Capture the cell that displays the provided text and extract its (x, y) central coordinate. 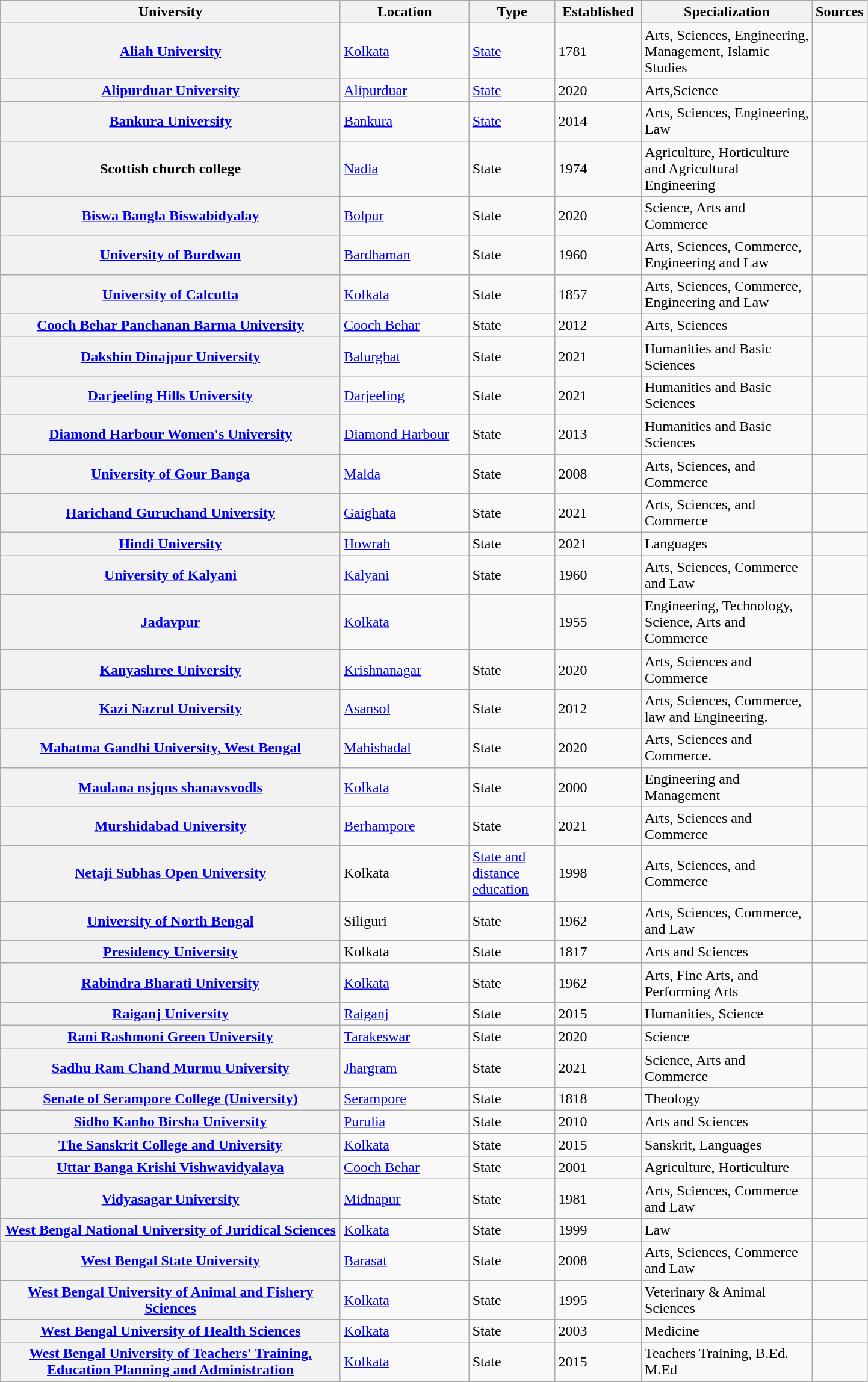
Diamond Harbour (405, 435)
Kalyani (405, 575)
West Bengal University of Health Sciences (171, 1331)
Law (727, 1230)
Mahatma Gandhi University, West Bengal (171, 748)
Established (598, 12)
Bankura University (171, 122)
Darjeeling (405, 395)
Diamond Harbour Women's University (171, 435)
Arts, Sciences, Engineering, Management, Islamic Studies (727, 51)
Barasat (405, 1260)
West Bengal University of Teachers' Training, Education Planning and Administration (171, 1362)
1818 (598, 1099)
Raiganj University (171, 1014)
State and distance education (512, 873)
Nadia (405, 169)
Engineering, Technology, Science, Arts and Commerce (727, 622)
Cooch Behar Panchanan Barma University (171, 325)
Agriculture, Horticulture and Agricultural Engineering (727, 169)
University of Gour Banga (171, 473)
Arts,Science (727, 90)
Jhargram (405, 1068)
Biswa Bangla Biswabidyalay (171, 215)
1781 (598, 51)
Aliah University (171, 51)
Arts, Sciences and Commerce. (727, 748)
1955 (598, 622)
Howrah (405, 544)
2003 (598, 1331)
1974 (598, 169)
Location (405, 12)
Agriculture, Horticulture (727, 1168)
Type (512, 12)
Midnapur (405, 1199)
Alipurduar (405, 90)
Arts, Fine Arts, and Performing Arts (727, 982)
Sidho Kanho Birsha University (171, 1122)
University of Calcutta (171, 294)
Berhampore (405, 826)
Jadavpur (171, 622)
University of Burdwan (171, 255)
1999 (598, 1230)
Arts, Sciences, Commerce, and Law (727, 921)
Purulia (405, 1122)
Scottish church college (171, 169)
Bankura (405, 122)
Mahishadal (405, 748)
Raiganj (405, 1014)
Rabindra Bharati University (171, 982)
University of Kalyani (171, 575)
West Bengal National University of Juridical Sciences (171, 1230)
2014 (598, 122)
1998 (598, 873)
The Sanskrit College and University (171, 1145)
West Bengal State University (171, 1260)
Murshidabad University (171, 826)
Balurghat (405, 356)
Humanities, Science (727, 1014)
Serampore (405, 1099)
Uttar Banga Krishi Vishwavidyalaya (171, 1168)
Science (727, 1036)
Siliguri (405, 921)
West Bengal University of Animal and Fishery Sciences (171, 1300)
Theology (727, 1099)
Dakshin Dinajpur University (171, 356)
Arts, Sciences (727, 325)
2000 (598, 787)
Arts, Sciences, Engineering, Law (727, 122)
Bolpur (405, 215)
Rani Rashmoni Green University (171, 1036)
Netaji Subhas Open University (171, 873)
University (171, 12)
Harichand Guruchand University (171, 513)
Senate of Serampore College (University) (171, 1099)
Engineering and Management (727, 787)
Medicine (727, 1331)
Kazi Nazrul University (171, 709)
1857 (598, 294)
2013 (598, 435)
Tarakeswar (405, 1036)
2010 (598, 1122)
Hindi University (171, 544)
1817 (598, 952)
Sadhu Ram Chand Murmu University (171, 1068)
Veterinary & Animal Sciences (727, 1300)
Sources (839, 12)
1981 (598, 1199)
Arts, Sciences, Commerce, law and Engineering. (727, 709)
Gaighata (405, 513)
Asansol (405, 709)
Teachers Training, B.Ed. M.Ed (727, 1362)
Alipurduar University (171, 90)
Vidyasagar University (171, 1199)
Bardhaman (405, 255)
Maulana nsjqns shanavsvodls (171, 787)
Darjeeling Hills University (171, 395)
University of North Bengal (171, 921)
2001 (598, 1168)
Krishnanagar (405, 669)
Kanyashree University (171, 669)
Sanskrit, Languages (727, 1145)
1995 (598, 1300)
Specialization (727, 12)
Malda (405, 473)
Presidency University (171, 952)
Languages (727, 544)
